Capture the cell that displays the provided text and extract its [x, y] central coordinate. 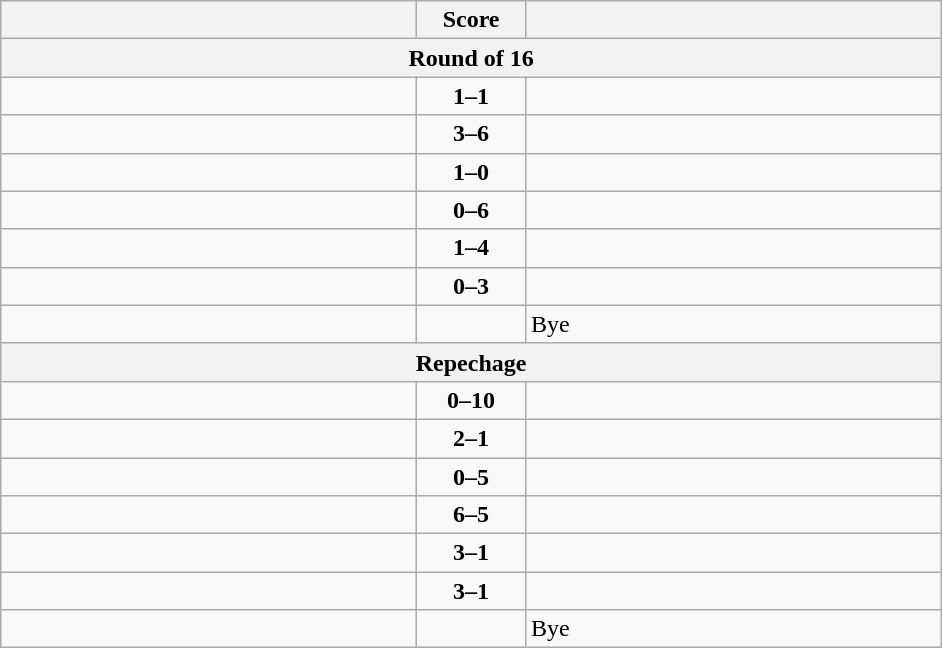
0–10 [472, 400]
3–6 [472, 134]
Repechage [472, 362]
1–4 [472, 248]
2–1 [472, 438]
Round of 16 [472, 58]
6–5 [472, 515]
1–1 [472, 96]
Score [472, 20]
1–0 [472, 172]
0–3 [472, 286]
0–6 [472, 210]
0–5 [472, 477]
